Detect which cell encompasses the target text, then output its [X, Y] center coordinate. 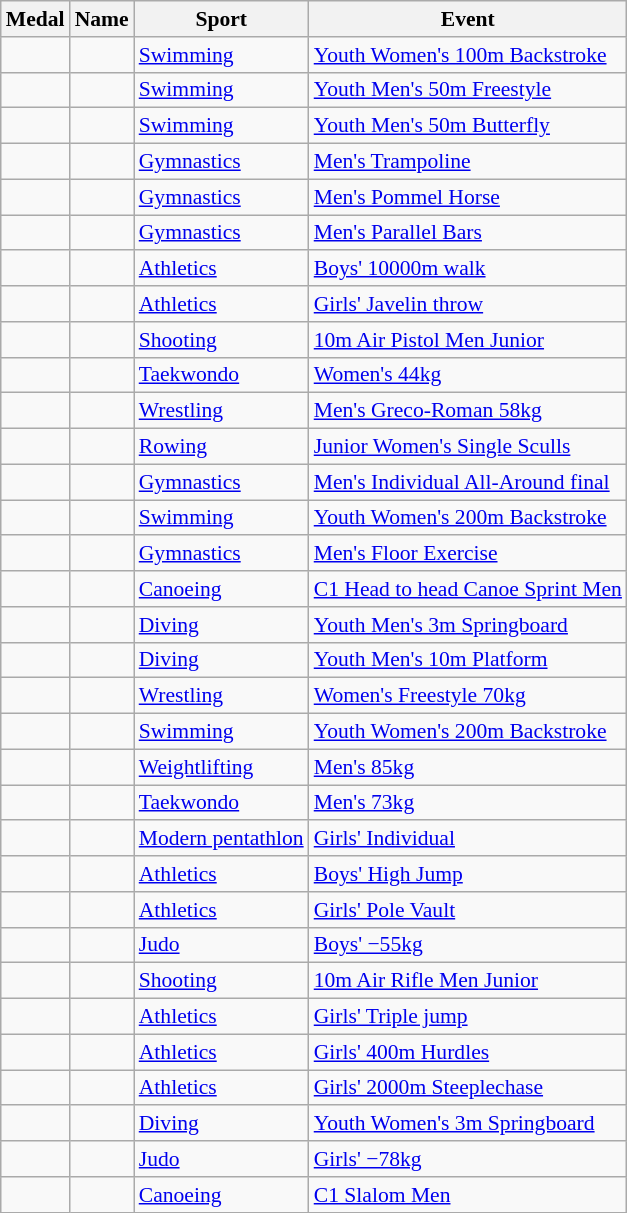
Weightlifting [222, 767]
Youth Men's 50m Freestyle [468, 90]
Youth Men's 10m Platform [468, 660]
10m Air Pistol Men Junior [468, 340]
Rowing [222, 447]
Women's Freestyle 70kg [468, 696]
Girls' Pole Vault [468, 910]
Men's Floor Exercise [468, 554]
Men's Pommel Horse [468, 197]
Women's 44kg [468, 375]
Medal [36, 19]
Youth Women's 3m Springboard [468, 1124]
Men's Individual All-Around final [468, 482]
Modern pentathlon [222, 839]
C1 Slalom Men [468, 1195]
Girls' Javelin throw [468, 304]
10m Air Rifle Men Junior [468, 981]
Youth Women's 100m Backstroke [468, 55]
Name [102, 19]
Youth Men's 50m Butterfly [468, 126]
Men's 85kg [468, 767]
Sport [222, 19]
Men's 73kg [468, 803]
Girls' 2000m Steeplechase [468, 1088]
Girls' Individual [468, 839]
Men's Greco-Roman 58kg [468, 411]
Girls' 400m Hurdles [468, 1052]
Boys' High Jump [468, 874]
Girls' −78kg [468, 1159]
Youth Men's 3m Springboard [468, 625]
Girls' Triple jump [468, 1017]
Men's Parallel Bars [468, 233]
Boys' −55kg [468, 945]
Event [468, 19]
Junior Women's Single Sculls [468, 447]
Men's Trampoline [468, 162]
Boys' 10000m walk [468, 269]
C1 Head to head Canoe Sprint Men [468, 589]
